Detect which cell encompasses the target text, then output its (X, Y) center coordinate. 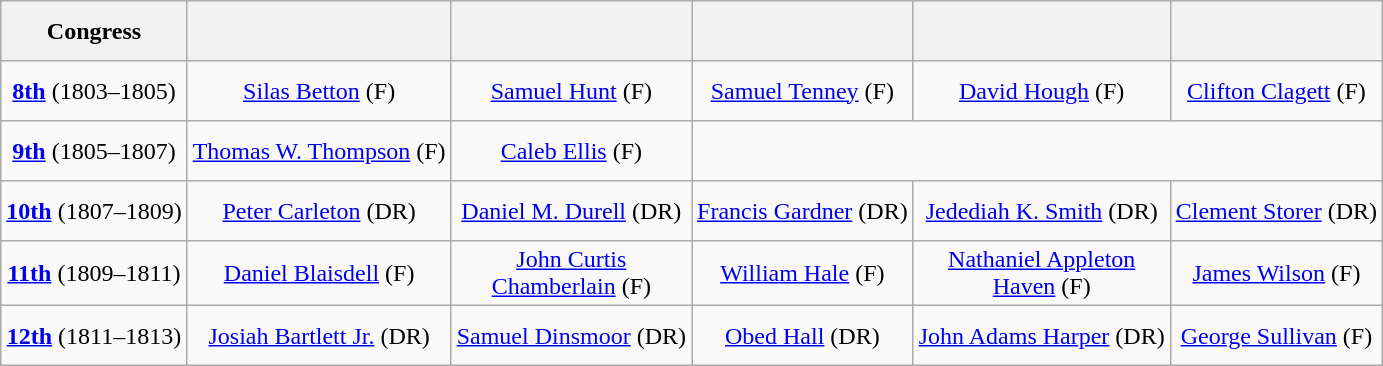
Nathaniel AppletonHaven (F) (1042, 274)
Jedediah K. Smith (DR) (1042, 211)
David Hough (F) (1042, 91)
James Wilson (F) (1276, 274)
George Sullivan (F) (1276, 336)
11th (1809–1811) (94, 274)
Clifton Clagett (F) (1276, 91)
William Hale (F) (803, 274)
12th (1811–1813) (94, 336)
Clement Storer (DR) (1276, 211)
Congress (94, 31)
8th (1803–1805) (94, 91)
Daniel M. Durell (DR) (571, 211)
10th (1807–1809) (94, 211)
Samuel Hunt (F) (571, 91)
John CurtisChamberlain (F) (571, 274)
Thomas W. Thompson (F) (319, 151)
Josiah Bartlett Jr. (DR) (319, 336)
Daniel Blaisdell (F) (319, 274)
Samuel Tenney (F) (803, 91)
Silas Betton (F) (319, 91)
Caleb Ellis (F) (571, 151)
John Adams Harper (DR) (1042, 336)
Obed Hall (DR) (803, 336)
9th (1805–1807) (94, 151)
Francis Gardner (DR) (803, 211)
Samuel Dinsmoor (DR) (571, 336)
Peter Carleton (DR) (319, 211)
